Scan for the cell matching the given text and deliver its [x, y] coordinate at center. 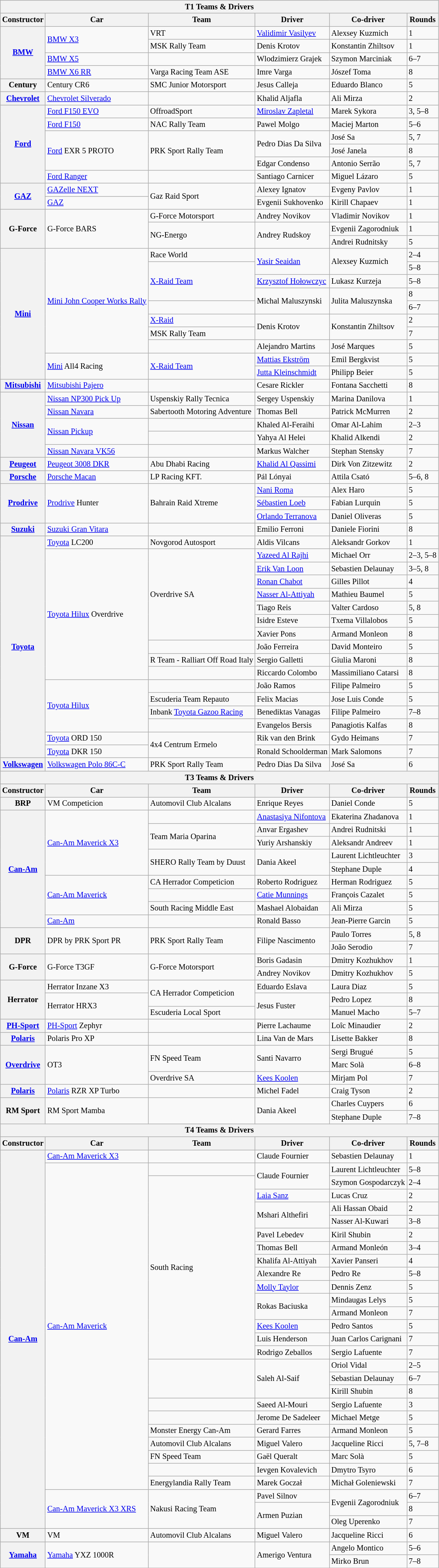
Filipe Nascimento [292, 941]
Gydo Heimans [368, 738]
Imre Varga [292, 72]
NAC Rally Team [202, 124]
Dirk Von Zitzewitz [368, 464]
Ekaterina Zhadanova [368, 817]
Miroslav Zapletal [292, 111]
Amerigo Ventura [292, 1555]
Roberto Rodriguez [292, 882]
Anvar Ergashev [292, 830]
Jose Luis Conde [368, 699]
Jószef Toma [368, 72]
Felix Macias [292, 699]
Paulo Torres [368, 934]
Yazeed Al Rajhi [292, 555]
Khalid Aljafla [292, 98]
Panagiotis Kalfas [368, 725]
Stephan Stensky [368, 451]
Ronan Chabot [292, 581]
Daniel Conde [368, 803]
Monster Energy Can-Am [202, 1431]
Daniele Fiorini [368, 529]
Pedro Santos [368, 1326]
Boris Gadasin [292, 960]
Escuderia Team Repauto [202, 699]
T4 Teams & Drivers [219, 1130]
Mitsubishi Pajero [97, 385]
Polaris RZR XP Turbo [97, 1091]
Volkswagen [23, 764]
Jerome De Sadeleer [292, 1417]
G-Force BARS [97, 229]
Peugeot [23, 464]
Armen Puzian [292, 1515]
Andrei Rudnitsky [368, 242]
Enrique Reyes [292, 803]
Energylandia Rally Team [202, 1483]
5–6, 8 [423, 477]
François Cazalet [368, 895]
BRP [23, 803]
Nasser Al-Attiyah [292, 595]
Marek Sykora [368, 111]
Gilles Pillot [368, 581]
Toyota ORD 150 [97, 738]
Juan Carlos Carignani [368, 1339]
Nissan Pickup [97, 431]
Marina Danilova [368, 399]
2–3, 5–8 [423, 555]
BMW X6 RR [97, 72]
South Racing [202, 1267]
Mattias Ekström [292, 359]
RM Sport [23, 1110]
Can-Am Maverick X3 XRS [97, 1509]
Team Maria Oparina [202, 836]
Armand Monleón [368, 1248]
Century CR6 [97, 85]
Eduardo Eslava [292, 987]
VRT [202, 33]
Kirill Chapaev [368, 203]
Jesus Calleja [292, 85]
Yamaha YXZ 1000R [97, 1555]
José Janela [368, 151]
DPR [23, 941]
Orlando Terranova [292, 516]
Vladimir Novikov [368, 216]
Mshari Althefiri [292, 1215]
Giulia Maroni [368, 660]
Nissan Navara VK56 [97, 451]
Khalid Alkendi [368, 438]
Markus Walcher [292, 451]
João Serodio [368, 947]
Alex Haro [368, 490]
4x4 Centrum Ermelo [202, 744]
Toyota [23, 647]
Porsche [23, 477]
Marek Goczał [292, 1483]
RM Sport Mamba [97, 1110]
Valter Cardoso [368, 608]
NG-Energo [202, 235]
Daniel Oliveras [368, 516]
Mathieu Baumel [368, 595]
Herrator HRX3 [97, 1006]
Michael Orr [368, 555]
Luis Henderson [292, 1339]
Herrator [23, 1000]
2–3 [423, 425]
José Marques [368, 346]
Oriol Vidal [368, 1365]
Jesus Fuster [292, 1006]
Andrey Rudskoy [292, 235]
Khaled Al-Feraihi [292, 425]
Szymon Gospodarczyk [368, 1182]
Mini All4 Racing [97, 366]
Pawel Molgo [292, 124]
Erik Van Loon [292, 569]
Pál Lónyai [292, 477]
Manuel Macho [368, 1013]
Xavier Panseri [368, 1261]
Miguel Lázaro [368, 177]
Emil Bergkvist [368, 359]
Evgenii Sukhovenko [292, 203]
Abu Dhabi Racing [202, 464]
BMW [23, 53]
Alexandre Re [292, 1274]
Ali Hassan Obaid [368, 1209]
LP Racing KFT. [202, 477]
Yamaha [23, 1555]
Dennis Zenz [368, 1287]
Mini [23, 314]
Catie Munnings [292, 895]
Sebastian Delaunay [368, 1378]
Khalifa Al-Attiyah [292, 1261]
SMC Junior Motorsport [202, 85]
Pedro Re [368, 1274]
Ford EXR 5 PROTO [97, 151]
Mashael Alobaidan [292, 908]
Nasser Al-Kuwari [368, 1221]
Chevrolet [23, 98]
Oleg Uperenko [368, 1522]
Kiril Shubin [368, 1235]
OT3 [97, 1065]
Yuriy Arshanskiy [292, 843]
Nani Roma [292, 490]
Craig Tyson [368, 1091]
Ford [23, 144]
Suzuki [23, 529]
Lisette Bakker [368, 1039]
Emilio Ferroni [292, 529]
Nissan Navara [97, 412]
Toyota Hilux [97, 706]
Santi Navarro [292, 1058]
Laia Sanz [292, 1195]
3, 5–8 [423, 111]
BMW X5 [97, 59]
Pavel Silnov [292, 1496]
PH-Sport [23, 1026]
Pierre Lachaume [292, 1026]
Xavier Pons [292, 634]
Omar Al-Lahim [368, 425]
G-Force T3GF [97, 966]
David Monteiro [368, 647]
Santiago Carnicer [292, 177]
Laura Diaz [368, 987]
Sabertooth Motoring Adventure [202, 412]
Evangelos Bersis [292, 725]
Michel Fadel [292, 1091]
Rik van den Brink [292, 738]
OffroadSport [202, 111]
Krzysztof Hołowczyc [292, 281]
Sergi Brugué [368, 1052]
Suzuki Gran Vitara [97, 529]
Sergey Uspenskiy [292, 399]
João Ferreira [292, 647]
R Team - Ralliart Off Road Italy [202, 660]
Toyota LC200 [97, 542]
Volkswagen Polo 86C-C [97, 764]
Overdrive [23, 1065]
SHERO Rally Team by Duust [202, 862]
Peugeot 3008 DKR [97, 464]
Gaël Queralt [292, 1457]
3–5, 8 [423, 569]
Nissan NP300 Pick Up [97, 399]
Yahya Al Helei [292, 438]
Michal Maluszynski [292, 300]
Yasir Seaidan [292, 262]
Prodrive [23, 503]
Benediktas Vanagas [292, 712]
Uspenskiy Rally Tecnica [202, 399]
Loîc Minaudier [368, 1026]
Nissan [23, 425]
Gerard Farres [292, 1431]
Szymon Marciniak [368, 59]
PH-Sport Zephyr [97, 1026]
Mirko Brun [368, 1561]
Julita Maluszynska [368, 300]
Chevrolet Silverado [97, 98]
Ford F150 [97, 124]
Aleksandr Gorkov [368, 542]
Alejandro Martins [292, 346]
Attila Csató [368, 477]
João Ramos [292, 686]
DPR by PRK Sport PR [97, 941]
Toyota DKR 150 [97, 751]
Isidre Esteve [292, 621]
Lina Van de Mars [292, 1039]
Validimir Vasilyev [292, 33]
Toyota Hilux Overdrive [97, 614]
Gaz Raid Sport [202, 196]
Saleh Al-Saif [292, 1379]
T3 Teams & Drivers [219, 777]
Fontana Sacchetti [368, 385]
Nakusi Racing Team [202, 1509]
Anastasiya Nifontova [292, 817]
Edgar Condenso [292, 163]
Jean-Pierre Garcin [368, 921]
Fabian Lurquin [368, 503]
2–5 [423, 1365]
Mini John Cooper Works Rally [97, 300]
Molly Taylor [292, 1287]
5–7 [423, 1013]
3–4 [423, 1248]
Khalid Al Qassimi [292, 464]
Bahrain Raid Xtreme [202, 503]
Patrick McMurren [368, 412]
Dmytro Tsyro [368, 1470]
Ievgen Kovalevich [292, 1470]
Prodrive Hunter [97, 503]
Evgeny Pavlov [368, 190]
Herman Rodriguez [368, 882]
Charles Cuypers [368, 1104]
Kirill Shubin [368, 1391]
VM Competicion [97, 803]
Alexey Ignatov [292, 190]
Mirjam Pol [368, 1078]
Rodrigo Zeballos [292, 1352]
BMW X3 [97, 40]
Pavel Lebedev [292, 1235]
Lucas Cruz [368, 1195]
South Racing Middle East [202, 908]
Aldis Vilcans [292, 542]
Porsche Macan [97, 477]
Ronald Basso [292, 921]
X-Raid [202, 320]
Mitsubishi [23, 385]
Pedro Lopez [368, 999]
Rokas Baciuska [292, 1306]
Lukasz Kurzeja [368, 281]
Ford Ranger [97, 177]
5, 7–8 [423, 1444]
Polaris Pro XP [97, 1039]
Aleksandr Andreev [368, 843]
Varga Racing Team ASE [202, 72]
Philipp Beier [368, 373]
Jutta Kleinschmidt [292, 373]
T1 Teams & Drivers [219, 7]
GAZelle NEXT [97, 190]
Michael Metge [368, 1417]
Sébastien Loeb [292, 503]
Inbank Toyota Gazoo Racing [202, 712]
Ronald Schoolderman [292, 751]
6–8 [423, 1065]
Mindaugas Lelys [368, 1300]
Sergio Galletti [292, 660]
Txema Villalobos [368, 621]
Novgorod Autosport [202, 542]
Herrator Inzane X3 [97, 987]
Ford F150 EVO [97, 111]
Massimiliano Catarsi [368, 673]
Andrei Rudnitski [368, 830]
Escuderia Local Sport [202, 1013]
Cesare Rickler [292, 385]
Saeed Al-Mouri [292, 1405]
3–8 [423, 1221]
Michał Goleniewski [368, 1483]
Antonio Serrão [368, 163]
Maciej Marton [368, 124]
Angelo Montico [368, 1548]
Mark Salomons [368, 751]
Tiago Reis [292, 608]
Century [23, 85]
Eduardo Blanco [368, 85]
Race World [202, 255]
Riccardo Colombo [292, 673]
Wlodzimierz Grajek [292, 59]
